Search for the cell housing the specified text and yield its (x, y) center coordinate. 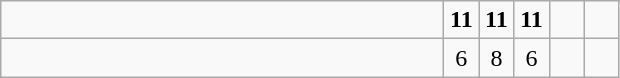
8 (496, 58)
